Locate the cell with the specified text and output its (X, Y) center coordinate. 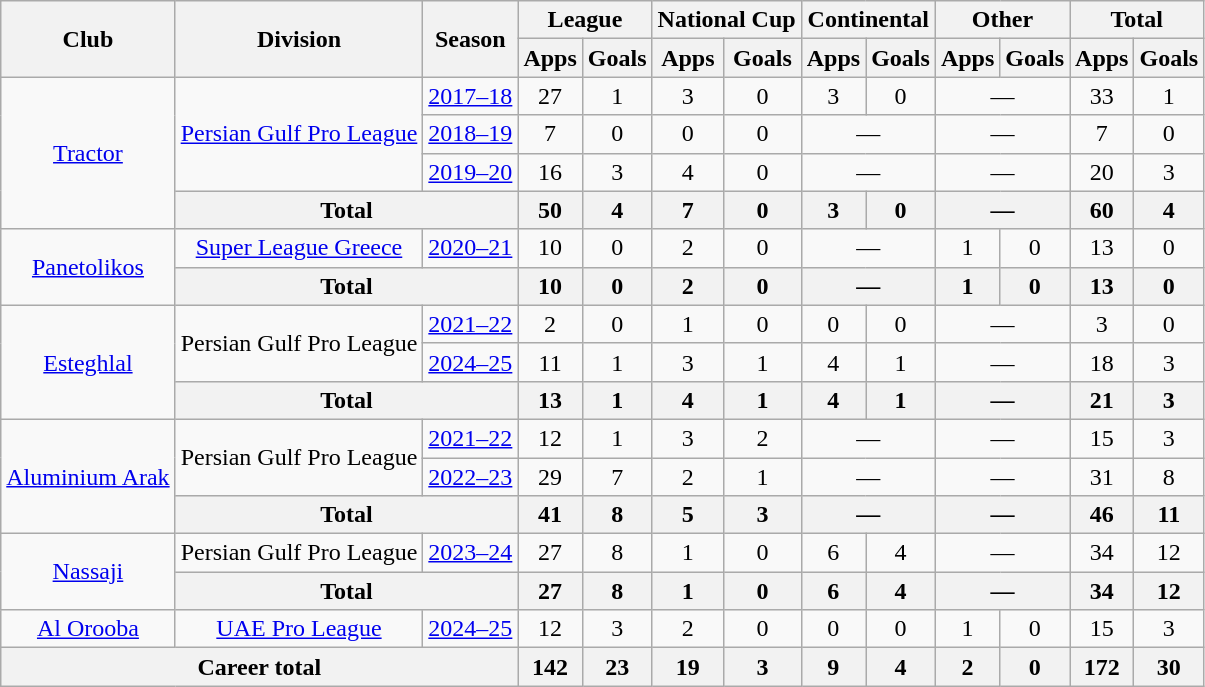
League (585, 20)
UAE Pro League (299, 629)
2019–20 (470, 172)
Career total (260, 667)
2018–19 (470, 134)
60 (1102, 210)
Other (1002, 20)
33 (1102, 96)
31 (1102, 477)
Nassaji (88, 572)
Division (299, 39)
Club (88, 39)
Esteghlal (88, 362)
Tractor (88, 153)
21 (1102, 400)
172 (1102, 667)
Super League Greece (299, 248)
142 (550, 667)
18 (1102, 362)
Panetolikos (88, 267)
2017–18 (470, 96)
29 (550, 477)
16 (550, 172)
2023–24 (470, 553)
2020–21 (470, 248)
50 (550, 210)
5 (688, 515)
19 (688, 667)
Al Orooba (88, 629)
National Cup (726, 20)
20 (1102, 172)
2022–23 (470, 477)
9 (833, 667)
30 (1169, 667)
23 (617, 667)
41 (550, 515)
Continental (868, 20)
Season (470, 39)
46 (1102, 515)
Aluminium Arak (88, 476)
